Return (X, Y) of the center of cell containing provided text 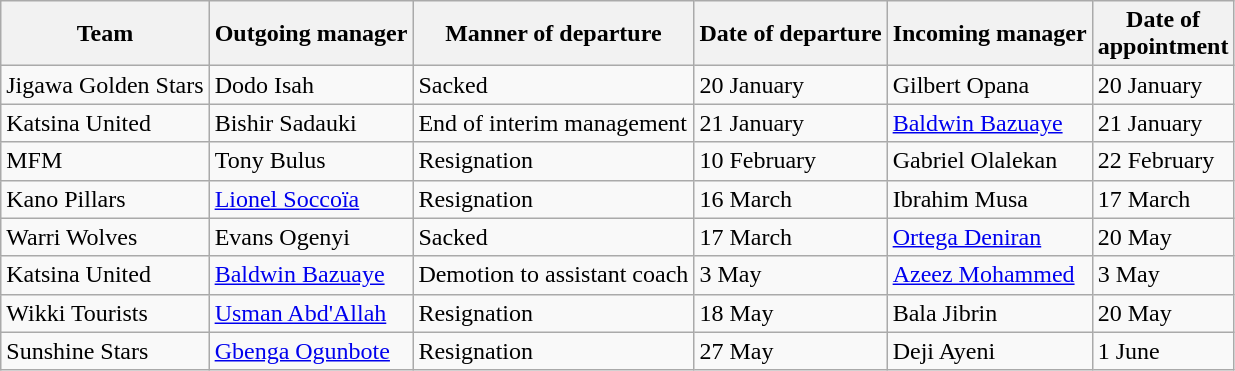
Team (105, 34)
Evans Ogenyi (311, 237)
Date of departure (790, 34)
27 May (790, 351)
Bala Jibrin (990, 313)
Warri Wolves (105, 237)
Demotion to assistant coach (554, 275)
Bishir Sadauki (311, 123)
Lionel Soccoïa (311, 199)
Date ofappointment (1163, 34)
18 May (790, 313)
Outgoing manager (311, 34)
10 February (790, 161)
22 February (1163, 161)
End of interim management (554, 123)
Gabriel Olalekan (990, 161)
Ibrahim Musa (990, 199)
Wikki Tourists (105, 313)
1 June (1163, 351)
Ortega Deniran (990, 237)
MFM (105, 161)
Gilbert Opana (990, 85)
16 March (790, 199)
Gbenga Ogunbote (311, 351)
Dodo Isah (311, 85)
Sunshine Stars (105, 351)
Kano Pillars (105, 199)
Azeez Mohammed (990, 275)
Jigawa Golden Stars (105, 85)
Manner of departure (554, 34)
Deji Ayeni (990, 351)
Tony Bulus (311, 161)
Incoming manager (990, 34)
Usman Abd'Allah (311, 313)
